Extract the [x, y] coordinate from the center of the cell holding the provided text.  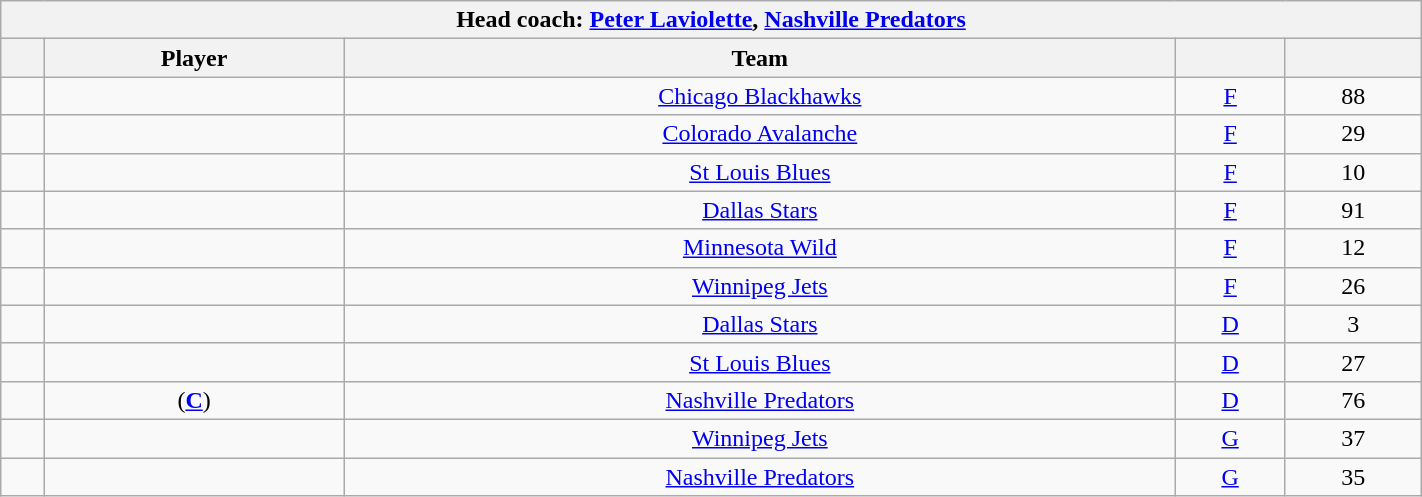
27 [1353, 362]
26 [1353, 286]
Chicago Blackhawks [760, 96]
Minnesota Wild [760, 248]
91 [1353, 210]
(C) [194, 400]
10 [1353, 172]
Player [194, 58]
Colorado Avalanche [760, 134]
76 [1353, 400]
37 [1353, 438]
35 [1353, 477]
88 [1353, 96]
29 [1353, 134]
Team [760, 58]
12 [1353, 248]
Head coach: Peter Laviolette, Nashville Predators [711, 20]
3 [1353, 324]
